Detect which cell encompasses the target text, then output its (X, Y) center coordinate. 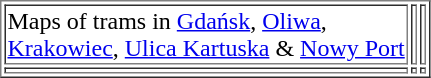
Maps of trams in Gdańsk, Oliwa,Krakowiec, Ulica Kartuska & Nowy Port (206, 34)
